Locate the cell with the specified text and output its [x, y] center coordinate. 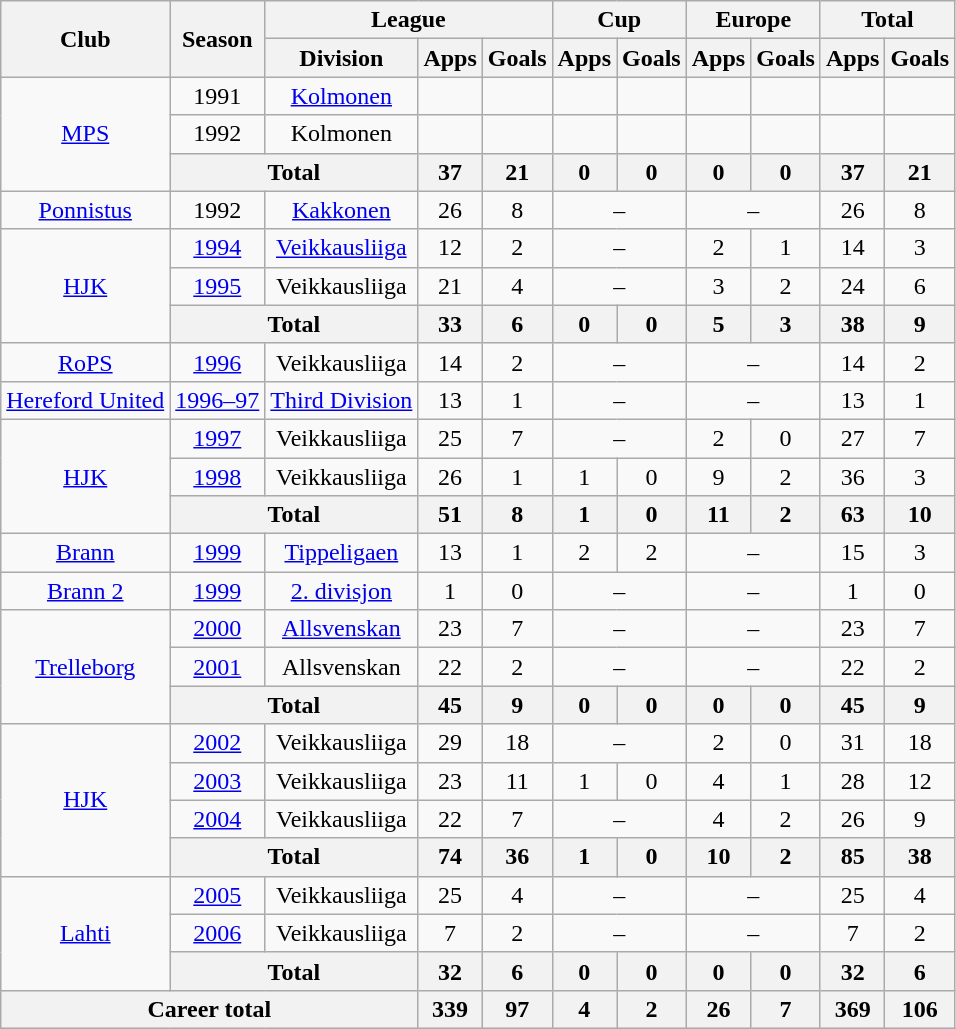
5 [718, 324]
2006 [218, 933]
Division [342, 58]
1996 [218, 362]
2005 [218, 895]
Kakkonen [342, 210]
31 [852, 743]
Career total [210, 1009]
369 [852, 1009]
League [408, 20]
27 [852, 438]
MPS [86, 134]
29 [450, 743]
RoPS [86, 362]
24 [852, 286]
2002 [218, 743]
1998 [218, 477]
Ponnistus [86, 210]
Brann [86, 553]
74 [450, 857]
15 [852, 553]
Hereford United [86, 400]
2. divisjon [342, 591]
Europe [753, 20]
1996–97 [218, 400]
Third Division [342, 400]
Cup [619, 20]
97 [517, 1009]
33 [450, 324]
Brann 2 [86, 591]
Tippeligaen [342, 553]
1995 [218, 286]
Season [218, 39]
85 [852, 857]
1994 [218, 248]
28 [852, 781]
2003 [218, 781]
Club [86, 39]
Trelleborg [86, 667]
2004 [218, 819]
2001 [218, 667]
51 [450, 515]
Lahti [86, 933]
63 [852, 515]
106 [920, 1009]
1991 [218, 96]
1997 [218, 438]
2000 [218, 629]
339 [450, 1009]
